Provide the [X, Y] coordinate of the cell's center where the given text is located.  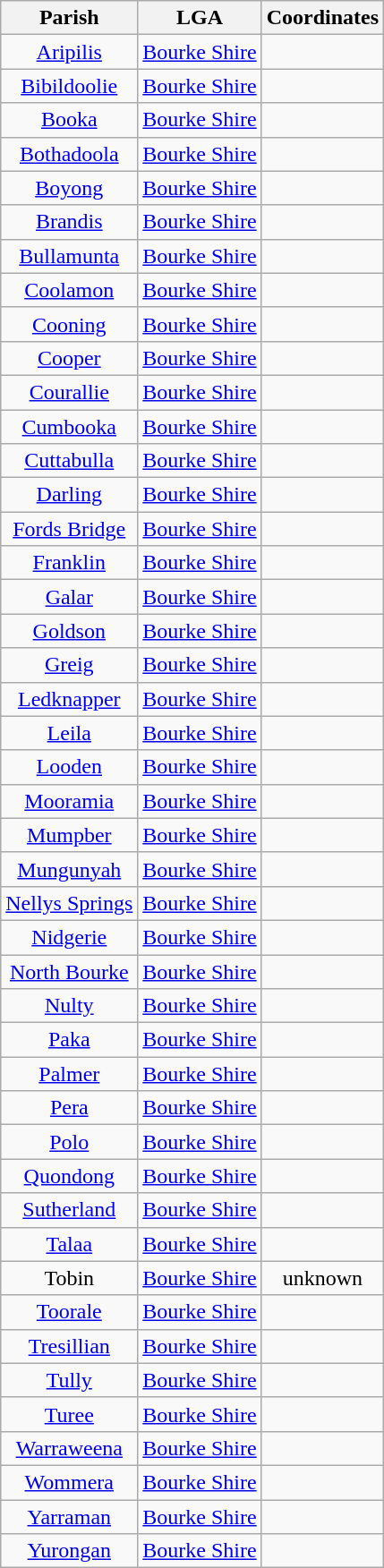
Quondong [70, 1176]
Cooning [70, 324]
Courallie [70, 392]
Galar [70, 597]
unknown [322, 1278]
Palmer [70, 1074]
Booka [70, 120]
Darling [70, 495]
Tobin [70, 1278]
Bothadoola [70, 154]
Turee [70, 1414]
Coolamon [70, 290]
LGA [200, 18]
Yurongan [70, 1551]
Parish [70, 18]
Leila [70, 733]
Warraweena [70, 1448]
Goldson [70, 631]
North Bourke [70, 971]
Brandis [70, 222]
Cuttabulla [70, 461]
Franklin [70, 563]
Bullamunta [70, 256]
Pera [70, 1108]
Ledknapper [70, 699]
Fords Bridge [70, 529]
Tresillian [70, 1346]
Toorale [70, 1312]
Polo [70, 1142]
Talaa [70, 1244]
Cumbooka [70, 427]
Paka [70, 1040]
Tully [70, 1380]
Bibildoolie [70, 86]
Mungunyah [70, 869]
Nulty [70, 1006]
Nellys Springs [70, 903]
Nidgerie [70, 937]
Greig [70, 665]
Cooper [70, 358]
Boyong [70, 188]
Yarraman [70, 1517]
Wommera [70, 1482]
Coordinates [322, 18]
Looden [70, 767]
Aripilis [70, 52]
Mumpber [70, 835]
Mooramia [70, 801]
Sutherland [70, 1210]
